Extract the [X, Y] coordinate from the center of the cell holding the provided text.  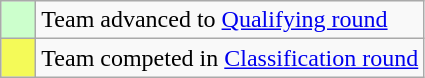
Team competed in Classification round [230, 58]
Team advanced to Qualifying round [230, 20]
